Output the [x, y] coordinate of the center of the cell containing the given text.  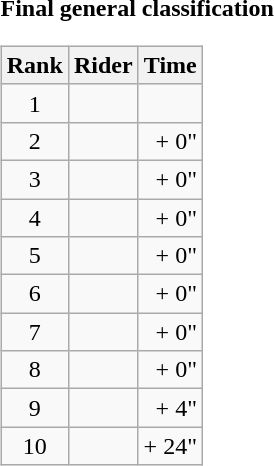
Time [170, 65]
10 [34, 446]
2 [34, 141]
4 [34, 217]
7 [34, 332]
8 [34, 370]
Rider [103, 65]
+ 24" [170, 446]
+ 4" [170, 408]
5 [34, 256]
1 [34, 103]
3 [34, 179]
6 [34, 294]
Rank [34, 65]
9 [34, 408]
